Output the (x, y) coordinate of the center of the cell containing the given text.  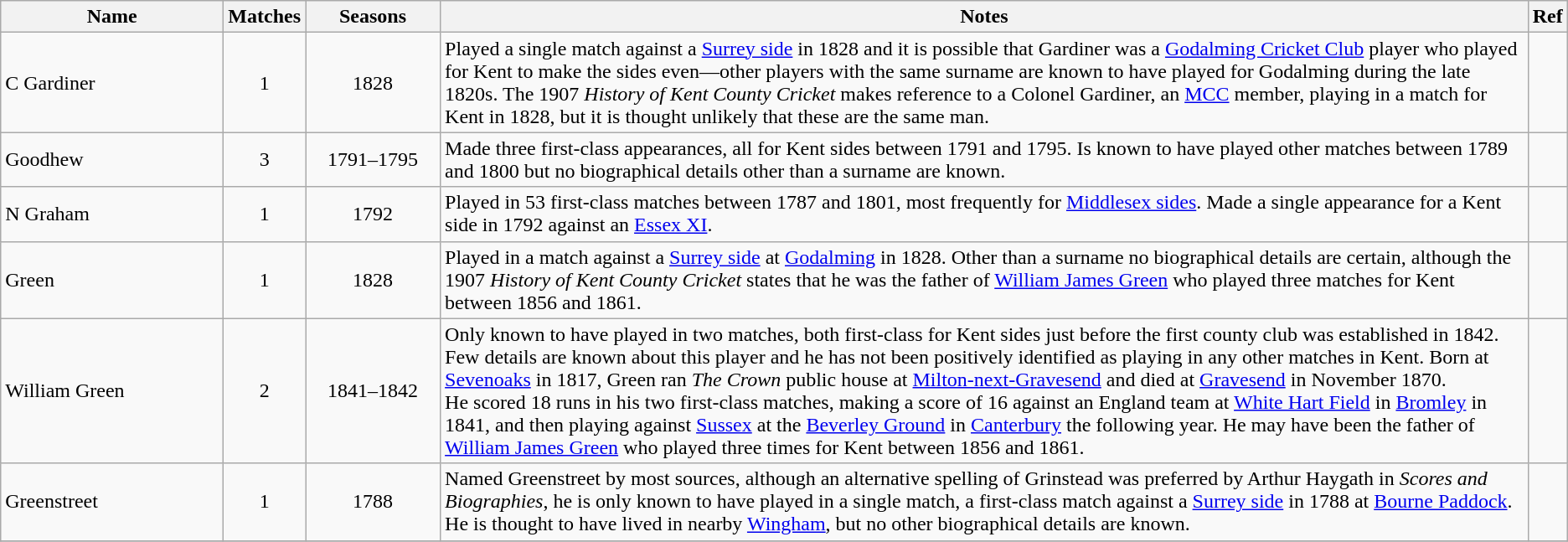
1791–1795 (374, 159)
Seasons (374, 17)
Greenstreet (112, 502)
Matches (265, 17)
1792 (374, 214)
Ref (1548, 17)
1788 (374, 502)
Name (112, 17)
3 (265, 159)
C Gardiner (112, 82)
2 (265, 390)
Notes (985, 17)
N Graham (112, 214)
Goodhew (112, 159)
William Green (112, 390)
Green (112, 280)
1841–1842 (374, 390)
